Extract the (X, Y) coordinate from the center of the cell holding the provided text.  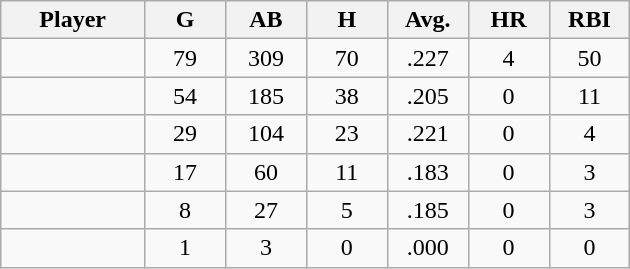
5 (346, 210)
RBI (590, 20)
Avg. (428, 20)
1 (186, 248)
23 (346, 134)
.221 (428, 134)
H (346, 20)
.227 (428, 58)
309 (266, 58)
70 (346, 58)
38 (346, 96)
HR (508, 20)
G (186, 20)
29 (186, 134)
Player (73, 20)
.185 (428, 210)
.183 (428, 172)
50 (590, 58)
.000 (428, 248)
79 (186, 58)
27 (266, 210)
.205 (428, 96)
54 (186, 96)
17 (186, 172)
60 (266, 172)
AB (266, 20)
185 (266, 96)
104 (266, 134)
8 (186, 210)
